Identify which cell holds the provided text, then report its [X, Y] central coordinate. 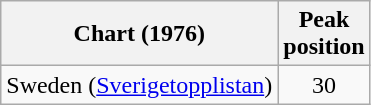
Peakposition [324, 34]
Sweden (Sverigetopplistan) [140, 85]
Chart (1976) [140, 34]
30 [324, 85]
